Search for the cell housing the specified text and yield its [x, y] center coordinate. 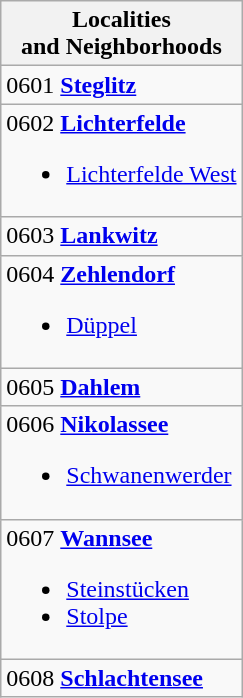
0602 LichterfeldeLichterfelde West [122, 160]
0605 Dahlem [122, 387]
0601 Steglitz [122, 85]
0603 Lankwitz [122, 236]
0607 WannseeSteinstückenStolpe [122, 589]
0606 NikolasseeSchwanenwerder [122, 462]
0604 ZehlendorfDüppel [122, 312]
0608 Schlachtensee [122, 678]
Localitiesand Neighborhoods [122, 34]
